For the text-containing cell, return its midpoint in (X, Y) coordinate format. 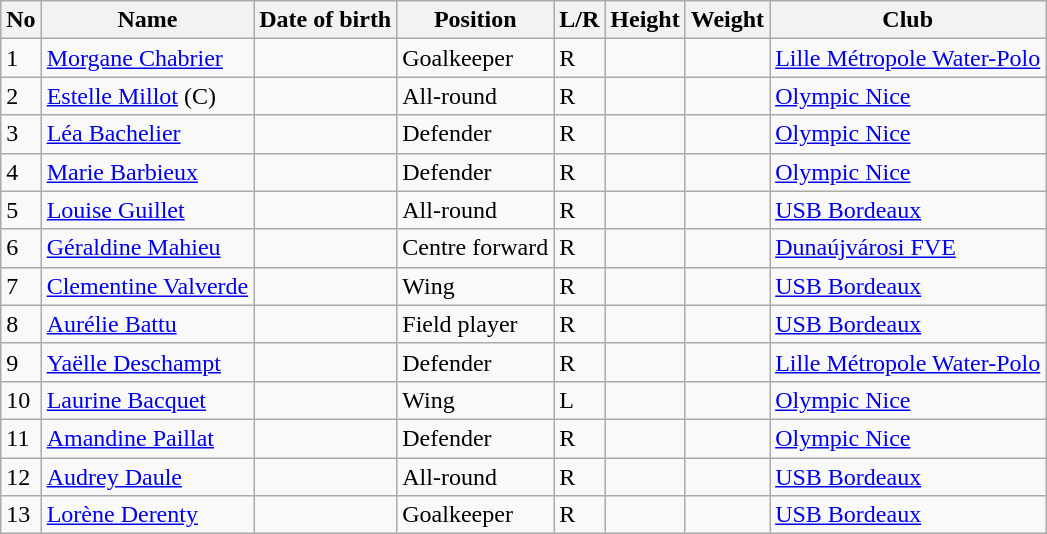
Audrey Daule (148, 477)
11 (21, 438)
Louise Guillet (148, 210)
10 (21, 400)
6 (21, 248)
No (21, 20)
Aurélie Battu (148, 324)
Position (476, 20)
L/R (580, 20)
Club (908, 20)
Yaëlle Deschampt (148, 362)
Dunaújvárosi FVE (908, 248)
9 (21, 362)
2 (21, 96)
Estelle Millot (C) (148, 96)
3 (21, 134)
Field player (476, 324)
Amandine Paillat (148, 438)
Léa Bachelier (148, 134)
Clementine Valverde (148, 286)
12 (21, 477)
5 (21, 210)
7 (21, 286)
Géraldine Mahieu (148, 248)
Centre forward (476, 248)
4 (21, 172)
13 (21, 515)
Weight (727, 20)
Date of birth (326, 20)
8 (21, 324)
1 (21, 58)
Morgane Chabrier (148, 58)
Name (148, 20)
Lorène Derenty (148, 515)
L (580, 400)
Marie Barbieux (148, 172)
Height (645, 20)
Laurine Bacquet (148, 400)
